Locate the cell with the specified text and output its [X, Y] center coordinate. 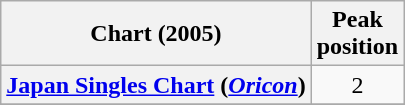
Chart (2005) [156, 34]
Japan Singles Chart (Oricon) [156, 85]
Peakposition [357, 34]
2 [357, 85]
